For the text-containing cell, return its midpoint in (x, y) coordinate format. 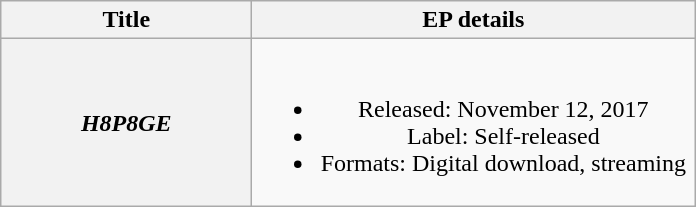
EP details (474, 20)
Title (126, 20)
H8P8GE (126, 122)
Released: November 12, 2017Label: Self-releasedFormats: Digital download, streaming (474, 122)
